Extract the [x, y] coordinate from the center of the cell holding the provided text.  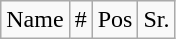
Pos [115, 20]
Sr. [156, 20]
Name [35, 20]
# [80, 20]
